Provide the [X, Y] coordinate of the cell's center where the given text is located.  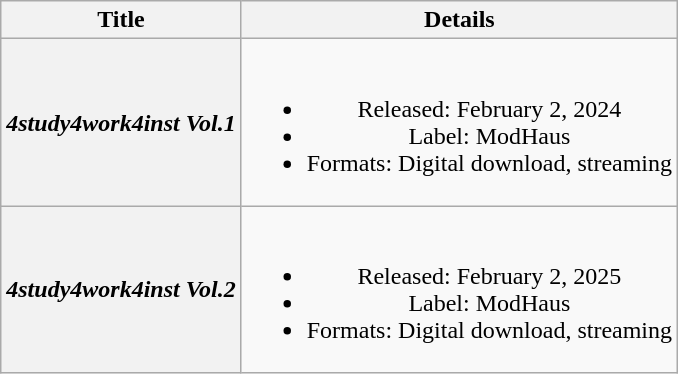
Title [121, 20]
4study4work4inst Vol.2 [121, 290]
Released: February 2, 2025Label: ModHausFormats: Digital download, streaming [459, 290]
4study4work4inst Vol.1 [121, 122]
Released: February 2, 2024Label: ModHausFormats: Digital download, streaming [459, 122]
Details [459, 20]
